Locate the cell with the specified text and output its (x, y) center coordinate. 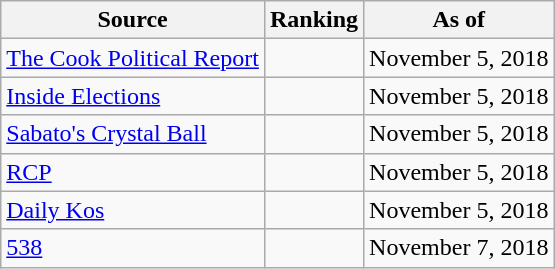
Source (133, 20)
Sabato's Crystal Ball (133, 134)
The Cook Political Report (133, 58)
November 7, 2018 (459, 248)
Ranking (314, 20)
As of (459, 20)
Daily Kos (133, 210)
538 (133, 248)
RCP (133, 172)
Inside Elections (133, 96)
